For the text-containing cell, return its midpoint in [X, Y] coordinate format. 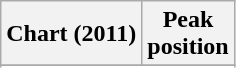
Chart (2011) [72, 34]
Peakposition [188, 34]
